From the cell containing the given text, extract its center point as [x, y] coordinate. 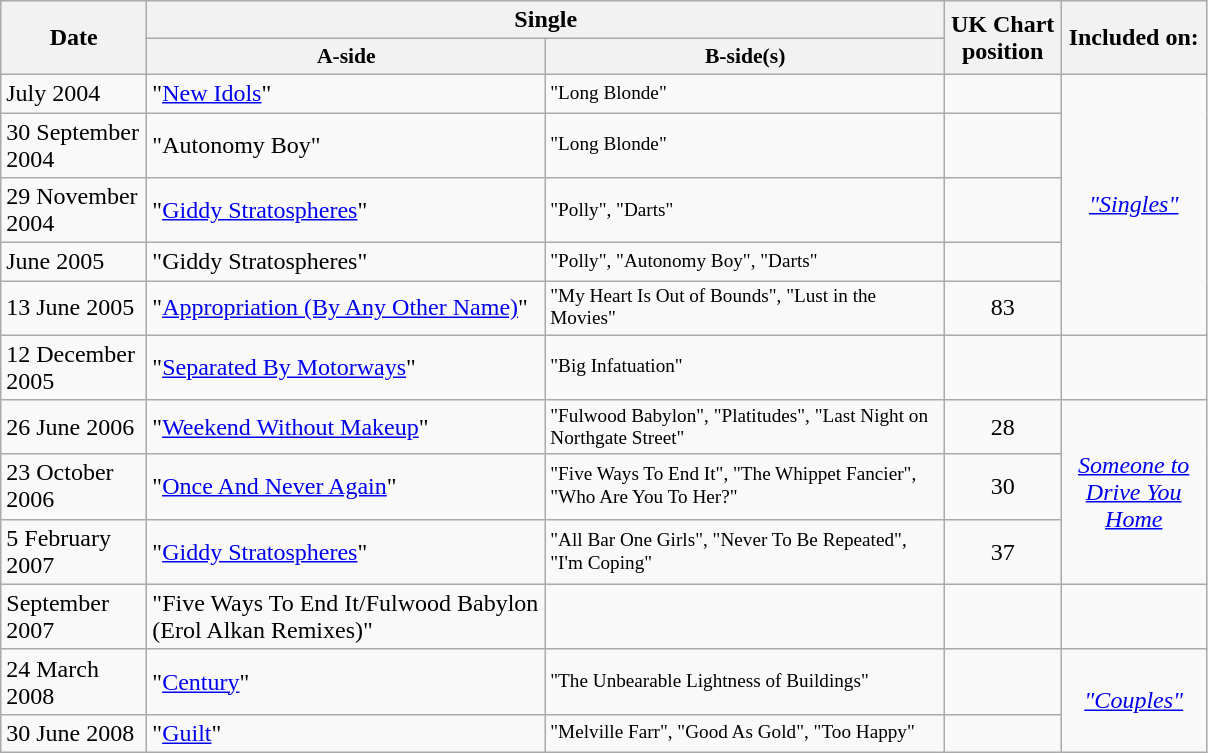
A-side [346, 57]
"Appropriation (By Any Other Name)" [346, 308]
"Big Infatuation" [746, 368]
"Polly", "Autonomy Boy", "Darts" [746, 262]
"Weekend Without Makeup" [346, 427]
37 [1003, 552]
"Autonomy Boy" [346, 144]
26 June 2006 [74, 427]
"Guilt" [346, 733]
"Singles" [1134, 204]
Someone to Drive You Home [1134, 492]
12 December 2005 [74, 368]
30 September 2004 [74, 144]
"Once And Never Again" [346, 486]
30 June 2008 [74, 733]
"Polly", "Darts" [746, 210]
"Melville Farr", "Good As Gold", "Too Happy" [746, 733]
September 2007 [74, 616]
"New Idols" [346, 93]
"All Bar One Girls", "Never To Be Repeated", "I'm Coping" [746, 552]
Date [74, 38]
23 October 2006 [74, 486]
24 March 2008 [74, 682]
Single [546, 20]
13 June 2005 [74, 308]
June 2005 [74, 262]
30 [1003, 486]
"My Heart Is Out of Bounds", "Lust in the Movies" [746, 308]
"The Unbearable Lightness of Buildings" [746, 682]
28 [1003, 427]
July 2004 [74, 93]
5 February 2007 [74, 552]
"Couples" [1134, 700]
B-side(s) [746, 57]
"Five Ways To End It/Fulwood Babylon (Erol Alkan Remixes)" [346, 616]
"Fulwood Babylon", "Platitudes", "Last Night on Northgate Street" [746, 427]
UK Chart position [1003, 38]
"Separated By Motorways" [346, 368]
"Century" [346, 682]
29 November 2004 [74, 210]
83 [1003, 308]
Included on: [1134, 38]
"Five Ways To End It", "The Whippet Fancier", "Who Are You To Her?" [746, 486]
